Capture the cell that displays the provided text and extract its (X, Y) central coordinate. 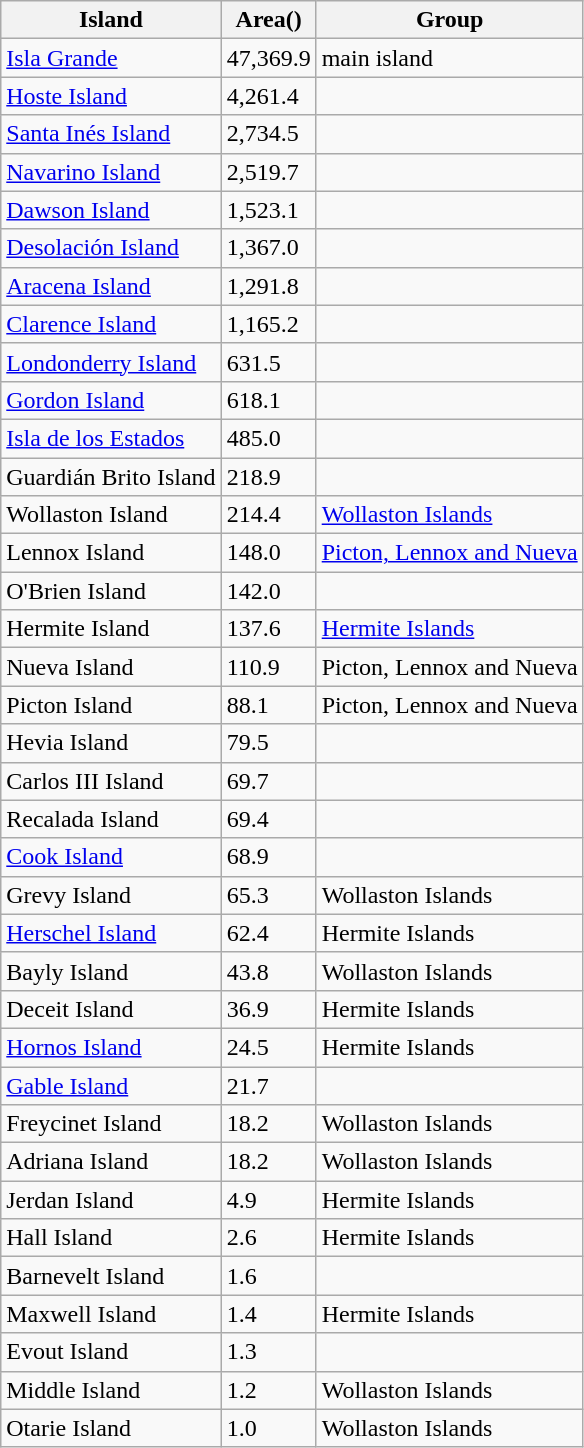
Group (450, 20)
2,734.5 (268, 134)
214.4 (268, 515)
Aracena Island (111, 286)
Barnevelt Island (111, 1276)
110.9 (268, 667)
68.9 (268, 857)
Recalada Island (111, 819)
Otarie Island (111, 1428)
Hornos Island (111, 1047)
Navarino Island (111, 172)
69.7 (268, 781)
1,165.2 (268, 324)
24.5 (268, 1047)
65.3 (268, 895)
142.0 (268, 591)
Adriana Island (111, 1162)
631.5 (268, 362)
Herschel Island (111, 933)
2.6 (268, 1238)
1.4 (268, 1314)
main island (450, 58)
Wollaston Island (111, 515)
69.4 (268, 819)
1.6 (268, 1276)
148.0 (268, 553)
618.1 (268, 400)
Hoste Island (111, 96)
1.0 (268, 1428)
1.2 (268, 1390)
Lennox Island (111, 553)
47,369.9 (268, 58)
Bayly Island (111, 971)
Maxwell Island (111, 1314)
Jerdan Island (111, 1200)
Cook Island (111, 857)
Guardián Brito Island (111, 477)
485.0 (268, 438)
Deceit Island (111, 1009)
1.3 (268, 1352)
137.6 (268, 629)
21.7 (268, 1085)
Gable Island (111, 1085)
Middle Island (111, 1390)
Evout Island (111, 1352)
Londonderry Island (111, 362)
Hevia Island (111, 743)
Island (111, 20)
36.9 (268, 1009)
218.9 (268, 477)
62.4 (268, 933)
Santa Inés Island (111, 134)
4.9 (268, 1200)
Desolación Island (111, 248)
Nueva Island (111, 667)
1,523.1 (268, 210)
Gordon Island (111, 400)
Grevy Island (111, 895)
43.8 (268, 971)
Dawson Island (111, 210)
88.1 (268, 705)
79.5 (268, 743)
4,261.4 (268, 96)
Area() (268, 20)
Isla Grande (111, 58)
Picton Island (111, 705)
O'Brien Island (111, 591)
Isla de los Estados (111, 438)
Clarence Island (111, 324)
Hall Island (111, 1238)
1,291.8 (268, 286)
2,519.7 (268, 172)
Hermite Island (111, 629)
Carlos III Island (111, 781)
1,367.0 (268, 248)
Freycinet Island (111, 1124)
